Provide the (x, y) coordinate of the cell's center where the given text is located.  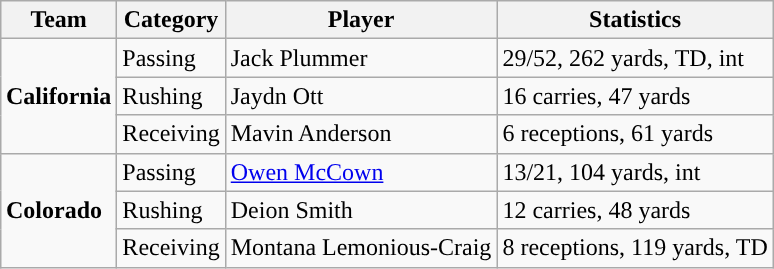
Player (361, 20)
6 receptions, 61 yards (635, 134)
12 carries, 48 yards (635, 210)
Owen McCown (361, 172)
Team (58, 20)
Mavin Anderson (361, 134)
California (58, 96)
Deion Smith (361, 210)
Jaydn Ott (361, 96)
Statistics (635, 20)
16 carries, 47 yards (635, 96)
Category (171, 20)
29/52, 262 yards, TD, int (635, 58)
13/21, 104 yards, int (635, 172)
Colorado (58, 210)
Jack Plummer (361, 58)
8 receptions, 119 yards, TD (635, 248)
Montana Lemonious-Craig (361, 248)
